Identify which cell holds the provided text, then report its (X, Y) central coordinate. 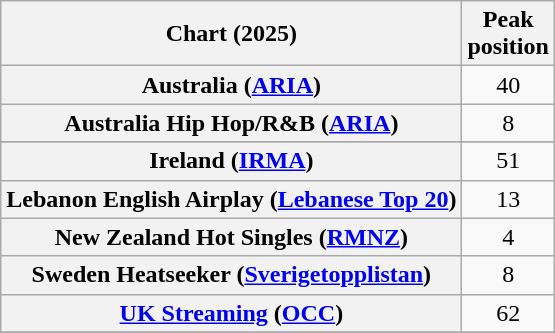
13 (508, 199)
Sweden Heatseeker (Sverigetopplistan) (232, 275)
UK Streaming (OCC) (232, 313)
Lebanon English Airplay (Lebanese Top 20) (232, 199)
Australia Hip Hop/R&B (ARIA) (232, 123)
New Zealand Hot Singles (RMNZ) (232, 237)
4 (508, 237)
Australia (ARIA) (232, 85)
Ireland (IRMA) (232, 161)
62 (508, 313)
51 (508, 161)
Peakposition (508, 34)
40 (508, 85)
Chart (2025) (232, 34)
